From the cell containing the given text, extract its center point as [x, y] coordinate. 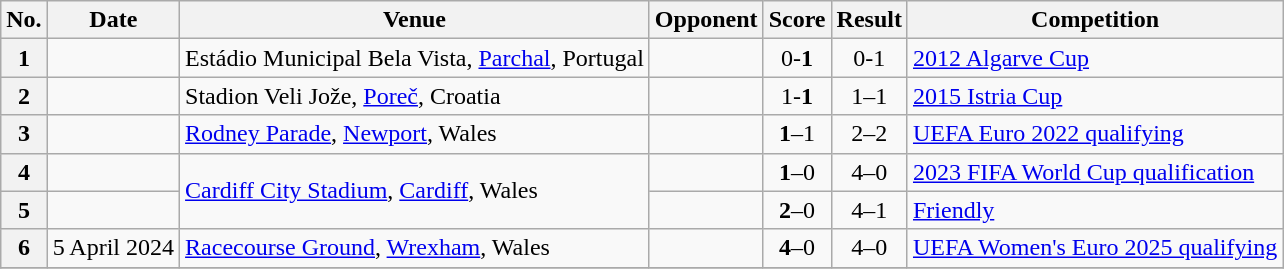
2–2 [869, 134]
Stadion Veli Jože, Poreč, Croatia [415, 96]
Estádio Municipal Bela Vista, Parchal, Portugal [415, 58]
Score [797, 20]
UEFA Women's Euro 2025 qualifying [1094, 248]
3 [24, 134]
Cardiff City Stadium, Cardiff, Wales [415, 191]
Date [113, 20]
Opponent [706, 20]
5 [24, 210]
Friendly [1094, 210]
6 [24, 248]
4–1 [869, 210]
2023 FIFA World Cup qualification [1094, 172]
Venue [415, 20]
2 [24, 96]
1-1 [797, 96]
UEFA Euro 2022 qualifying [1094, 134]
2–0 [797, 210]
2012 Algarve Cup [1094, 58]
Rodney Parade, Newport, Wales [415, 134]
Result [869, 20]
2015 Istria Cup [1094, 96]
No. [24, 20]
Racecourse Ground, Wrexham, Wales [415, 248]
1–0 [797, 172]
Competition [1094, 20]
4 [24, 172]
5 April 2024 [113, 248]
1 [24, 58]
